Pinpoint the cell where the given text exists, returning its [X, Y] midpoint coordinate. 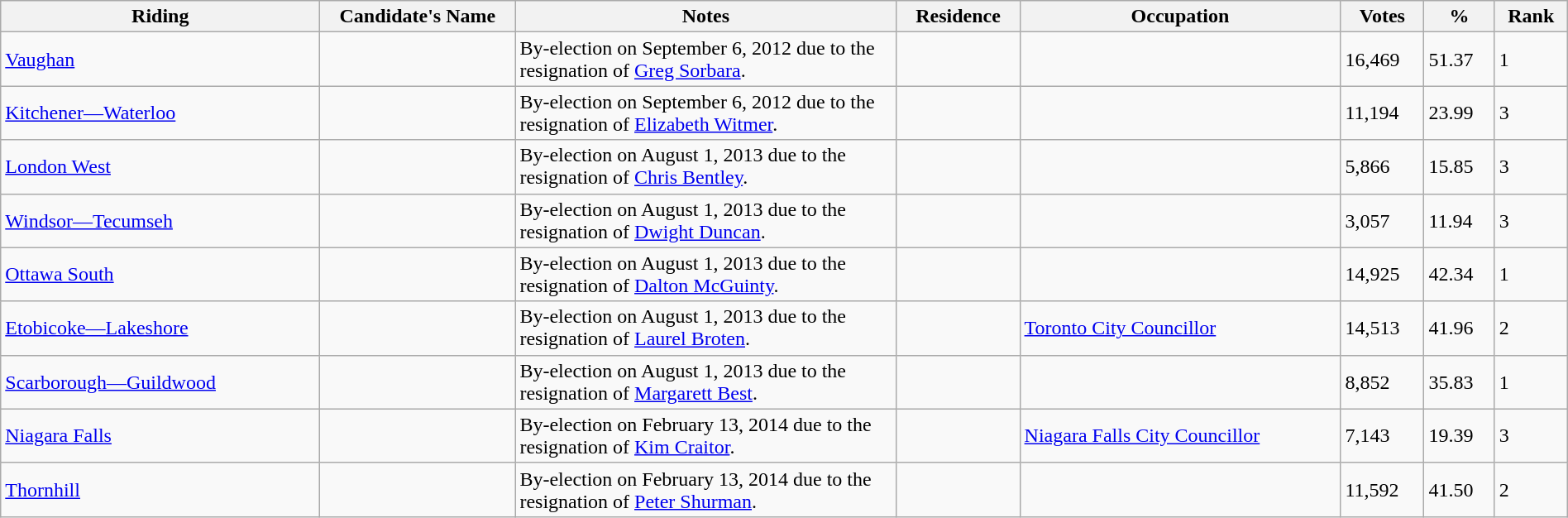
% [1459, 17]
Scarborough—Guildwood [160, 382]
Niagara Falls City Councillor [1180, 435]
41.50 [1459, 490]
By-election on February 13, 2014 due to the resignation of Peter Shurman. [706, 490]
35.83 [1459, 382]
Occupation [1180, 17]
7,143 [1383, 435]
19.39 [1459, 435]
Vaughan [160, 60]
Windsor—Tecumseh [160, 220]
14,925 [1383, 275]
By-election on August 1, 2013 due to the resignation of Dwight Duncan. [706, 220]
Candidate's Name [418, 17]
11,194 [1383, 113]
5,866 [1383, 167]
41.96 [1459, 328]
51.37 [1459, 60]
8,852 [1383, 382]
Ottawa South [160, 275]
Notes [706, 17]
By-election on September 6, 2012 due to the resignation of Greg Sorbara. [706, 60]
Kitchener—Waterloo [160, 113]
By-election on August 1, 2013 due to the resignation of Chris Bentley. [706, 167]
Residence [958, 17]
London West [160, 167]
15.85 [1459, 167]
Etobicoke—Lakeshore [160, 328]
By-election on August 1, 2013 due to the resignation of Laurel Broten. [706, 328]
Rank [1531, 17]
23.99 [1459, 113]
By-election on August 1, 2013 due to the resignation of Dalton McGuinty. [706, 275]
By-election on February 13, 2014 due to the resignation of Kim Craitor. [706, 435]
42.34 [1459, 275]
Votes [1383, 17]
Thornhill [160, 490]
14,513 [1383, 328]
16,469 [1383, 60]
11.94 [1459, 220]
Toronto City Councillor [1180, 328]
By-election on August 1, 2013 due to the resignation of Margarett Best. [706, 382]
3,057 [1383, 220]
Niagara Falls [160, 435]
11,592 [1383, 490]
By-election on September 6, 2012 due to the resignation of Elizabeth Witmer. [706, 113]
Riding [160, 17]
